Return the [x, y] coordinate for the center point of the cell that contains the specified text.  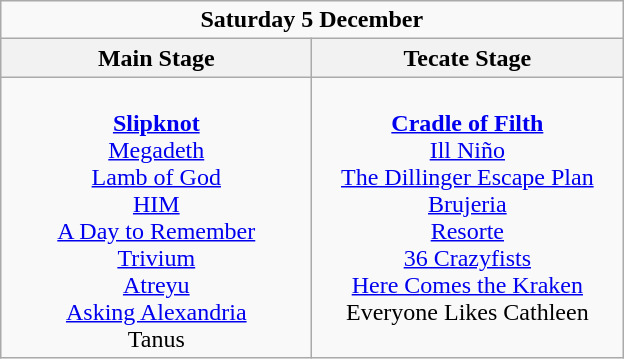
Cradle of Filth Ill Niño The Dillinger Escape Plan Brujeria Resorte 36 Crazyfists Here Comes the Kraken Everyone Likes Cathleen [468, 218]
Slipknot Megadeth Lamb of God HIM A Day to Remember Trivium Atreyu Asking Alexandria Tanus [156, 218]
Main Stage [156, 58]
Tecate Stage [468, 58]
Saturday 5 December [312, 20]
